Output the [X, Y] coordinate of the center of the cell containing the given text.  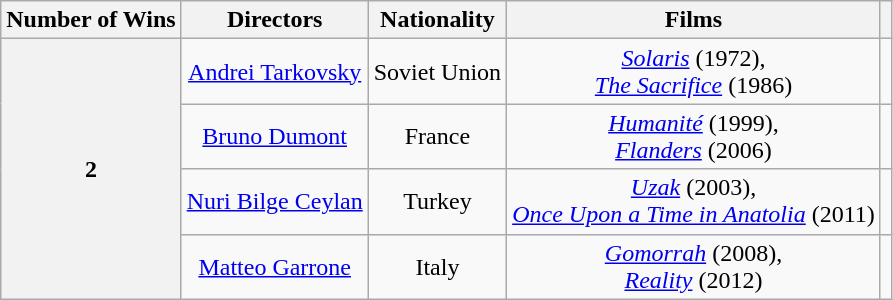
Italy [437, 266]
Matteo Garrone [274, 266]
France [437, 136]
Soviet Union [437, 72]
Number of Wins [91, 20]
Directors [274, 20]
Humanité (1999), Flanders (2006) [694, 136]
2 [91, 169]
Uzak (2003), Once Upon a Time in Anatolia (2011) [694, 202]
Turkey [437, 202]
Bruno Dumont [274, 136]
Andrei Tarkovsky [274, 72]
Gomorrah (2008), Reality (2012) [694, 266]
Films [694, 20]
Solaris (1972), The Sacrifice (1986) [694, 72]
Nationality [437, 20]
Nuri Bilge Ceylan [274, 202]
